Capture the cell that displays the provided text and extract its [X, Y] central coordinate. 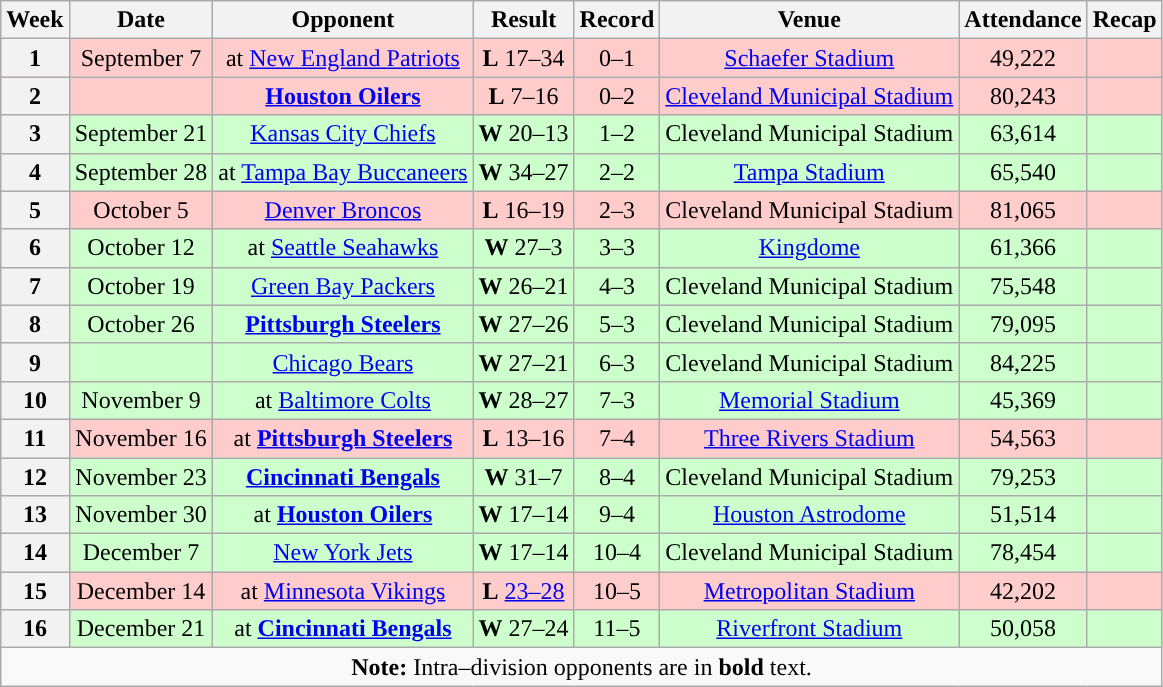
51,514 [1023, 515]
November 23 [141, 477]
W 20–13 [524, 134]
W 27–24 [524, 629]
at Baltimore Colts [343, 400]
12 [35, 477]
W 27–21 [524, 362]
L 17–34 [524, 58]
4 [35, 172]
December 21 [141, 629]
81,065 [1023, 210]
16 [35, 629]
Opponent [343, 20]
December 14 [141, 591]
75,548 [1023, 286]
0–1 [617, 58]
11–5 [617, 629]
3–3 [617, 248]
Note: Intra–division opponents are in bold text. [582, 667]
0–2 [617, 96]
Kingdome [810, 248]
61,366 [1023, 248]
W 34–27 [524, 172]
9–4 [617, 515]
5–3 [617, 324]
1–2 [617, 134]
79,095 [1023, 324]
at Minnesota Vikings [343, 591]
October 19 [141, 286]
10–4 [617, 553]
W 27–26 [524, 324]
W 28–27 [524, 400]
Green Bay Packers [343, 286]
1 [35, 58]
10–5 [617, 591]
Venue [810, 20]
September 7 [141, 58]
October 5 [141, 210]
Schaefer Stadium [810, 58]
September 28 [141, 172]
December 7 [141, 553]
7–3 [617, 400]
7 [35, 286]
11 [35, 438]
at Cincinnati Bengals [343, 629]
80,243 [1023, 96]
2 [35, 96]
at Seattle Seahawks [343, 248]
65,540 [1023, 172]
at Houston Oilers [343, 515]
Week [35, 20]
13 [35, 515]
4–3 [617, 286]
October 12 [141, 248]
Date [141, 20]
63,614 [1023, 134]
Riverfront Stadium [810, 629]
September 21 [141, 134]
W 31–7 [524, 477]
at Tampa Bay Buccaneers [343, 172]
2–3 [617, 210]
54,563 [1023, 438]
3 [35, 134]
November 16 [141, 438]
49,222 [1023, 58]
10 [35, 400]
8–4 [617, 477]
New York Jets [343, 553]
50,058 [1023, 629]
L 13–16 [524, 438]
L 7–16 [524, 96]
October 26 [141, 324]
79,253 [1023, 477]
84,225 [1023, 362]
at New England Patriots [343, 58]
45,369 [1023, 400]
Record [617, 20]
Result [524, 20]
November 9 [141, 400]
Pittsburgh Steelers [343, 324]
November 30 [141, 515]
W 27–3 [524, 248]
L 16–19 [524, 210]
8 [35, 324]
Tampa Stadium [810, 172]
Houston Astrodome [810, 515]
at Pittsburgh Steelers [343, 438]
Denver Broncos [343, 210]
7–4 [617, 438]
Recap [1124, 20]
Houston Oilers [343, 96]
Memorial Stadium [810, 400]
14 [35, 553]
78,454 [1023, 553]
6 [35, 248]
Metropolitan Stadium [810, 591]
42,202 [1023, 591]
L 23–28 [524, 591]
9 [35, 362]
15 [35, 591]
W 26–21 [524, 286]
Attendance [1023, 20]
6–3 [617, 362]
Cincinnati Bengals [343, 477]
Three Rivers Stadium [810, 438]
Chicago Bears [343, 362]
Kansas City Chiefs [343, 134]
5 [35, 210]
2–2 [617, 172]
